Identify which cell holds the provided text, then report its (x, y) central coordinate. 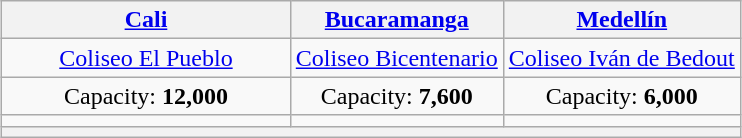
Cali (146, 20)
Capacity: 6,000 (622, 96)
Coliseo Iván de Bedout (622, 58)
Coliseo Bicentenario (396, 58)
Capacity: 7,600 (396, 96)
Bucaramanga (396, 20)
Coliseo El Pueblo (146, 58)
Medellín (622, 20)
Capacity: 12,000 (146, 96)
